Return (x, y) of the center of cell containing provided text 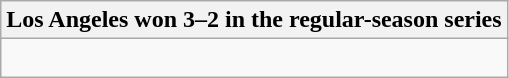
Los Angeles won 3–2 in the regular-season series (254, 20)
